Return [X, Y] of the center of cell containing provided text 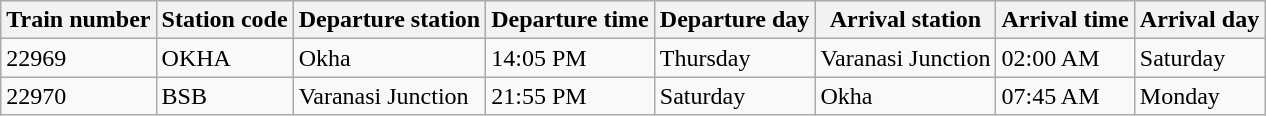
Station code [224, 20]
Departure day [734, 20]
Train number [78, 20]
Departure time [570, 20]
Arrival day [1199, 20]
OKHA [224, 58]
14:05 PM [570, 58]
Monday [1199, 96]
07:45 AM [1065, 96]
Departure station [390, 20]
02:00 AM [1065, 58]
BSB [224, 96]
22969 [78, 58]
Arrival station [906, 20]
Thursday [734, 58]
22970 [78, 96]
21:55 PM [570, 96]
Arrival time [1065, 20]
